From the cell containing the given text, extract its center point as [x, y] coordinate. 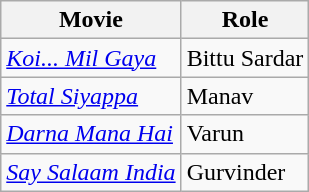
Varun [245, 134]
Role [245, 20]
Darna Mana Hai [91, 134]
Movie [91, 20]
Gurvinder [245, 172]
Bittu Sardar [245, 58]
Total Siyappa [91, 96]
Say Salaam India [91, 172]
Koi... Mil Gaya [91, 58]
Manav [245, 96]
